Pinpoint the cell where the given text exists, returning its (x, y) midpoint coordinate. 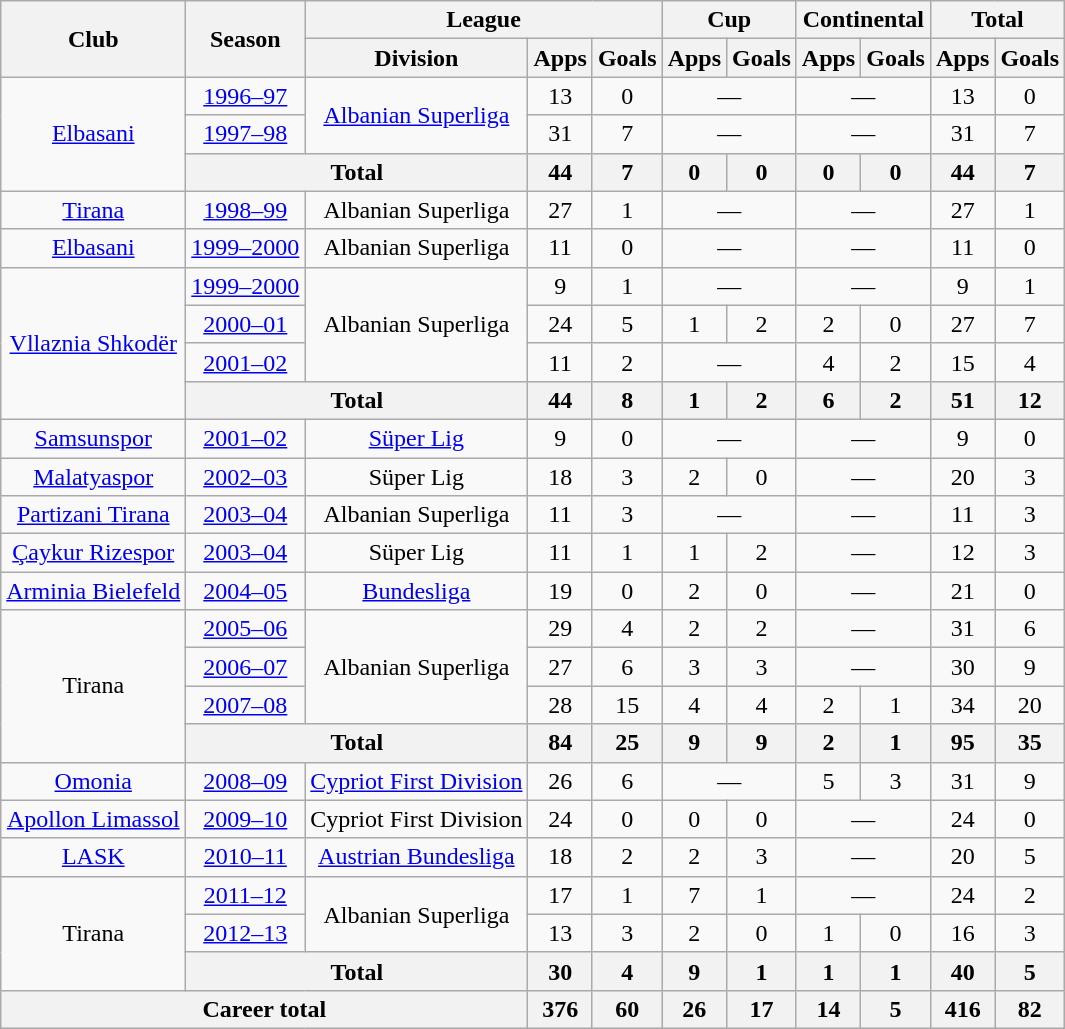
Omonia (94, 781)
2004–05 (246, 591)
Club (94, 39)
Vllaznia Shkodër (94, 343)
14 (828, 1009)
2012–13 (246, 933)
Arminia Bielefeld (94, 591)
82 (1030, 1009)
Cup (729, 20)
Samsunspor (94, 438)
376 (560, 1009)
16 (962, 933)
28 (560, 705)
2011–12 (246, 895)
2008–09 (246, 781)
Apollon Limassol (94, 819)
2006–07 (246, 667)
416 (962, 1009)
34 (962, 705)
Continental (863, 20)
2005–06 (246, 629)
LASK (94, 857)
29 (560, 629)
19 (560, 591)
35 (1030, 743)
League (484, 20)
8 (627, 400)
Malatyaspor (94, 477)
60 (627, 1009)
Division (416, 58)
Career total (264, 1009)
Season (246, 39)
2010–11 (246, 857)
2009–10 (246, 819)
95 (962, 743)
84 (560, 743)
1997–98 (246, 134)
51 (962, 400)
2002–03 (246, 477)
Partizani Tirana (94, 515)
Bundesliga (416, 591)
25 (627, 743)
21 (962, 591)
1998–99 (246, 210)
Austrian Bundesliga (416, 857)
40 (962, 971)
2000–01 (246, 324)
2007–08 (246, 705)
1996–97 (246, 96)
Çaykur Rizespor (94, 553)
